Find where the given text appears and provide that cell's center as [x, y] coordinate. 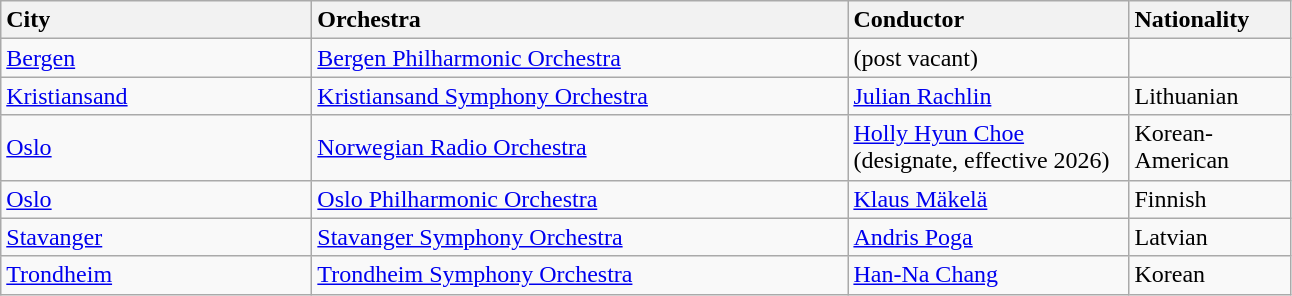
Bergen [156, 58]
Stavanger [156, 237]
Han-Na Chang [988, 275]
Conductor [988, 20]
Kristiansand [156, 96]
Oslo Philharmonic Orchestra [580, 199]
(post vacant) [988, 58]
Trondheim Symphony Orchestra [580, 275]
Bergen Philharmonic Orchestra [580, 58]
Lithuanian [1210, 96]
Holly Hyun Choe (designate, effective 2026) [988, 148]
Trondheim [156, 275]
Finnish [1210, 199]
Orchestra [580, 20]
Norwegian Radio Orchestra [580, 148]
Nationality [1210, 20]
Stavanger Symphony Orchestra [580, 237]
Kristiansand Symphony Orchestra [580, 96]
Julian Rachlin [988, 96]
City [156, 20]
Andris Poga [988, 237]
Latvian [1210, 237]
Korean-American [1210, 148]
Korean [1210, 275]
Klaus Mäkelä [988, 199]
